Determine the [x, y] coordinate at the center of the cell enclosing the given text.  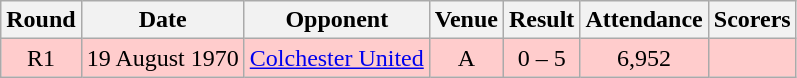
0 – 5 [541, 58]
Colchester United [336, 58]
Attendance [644, 20]
Opponent [336, 20]
Venue [466, 20]
Round [41, 20]
Scorers [752, 20]
Date [162, 20]
Result [541, 20]
R1 [41, 58]
6,952 [644, 58]
19 August 1970 [162, 58]
A [466, 58]
